Determine the [X, Y] coordinate at the center of the cell enclosing the given text.  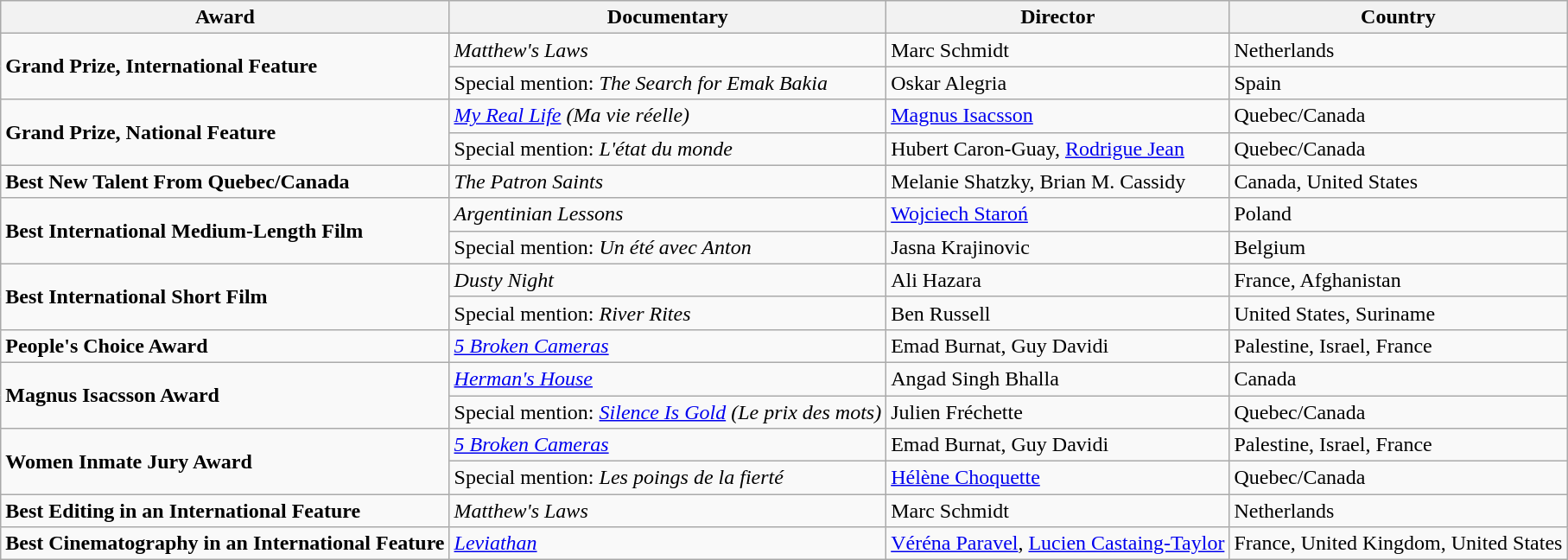
Oskar Alegria [1057, 83]
Special mention: Un été avec Anton [668, 247]
Grand Prize, National Feature [225, 132]
Herman's House [668, 379]
Canada, United States [1398, 181]
Best International Short Film [225, 296]
Special mention: River Rites [668, 313]
Angad Singh Bhalla [1057, 379]
Hélène Choquette [1057, 478]
Julien Fréchette [1057, 412]
Ben Russell [1057, 313]
Best Editing in an International Feature [225, 511]
Best International Medium-Length Film [225, 231]
Director [1057, 17]
France, United Kingdom, United States [1398, 544]
Special mention: L'état du monde [668, 149]
Canada [1398, 379]
My Real Life (Ma vie réelle) [668, 116]
Poland [1398, 214]
Argentinian Lessons [668, 214]
Award [225, 17]
France, Afghanistan [1398, 280]
People's Choice Award [225, 346]
Magnus Isacsson [1057, 116]
Country [1398, 17]
Hubert Caron-Guay, Rodrigue Jean [1057, 149]
Grand Prize, International Feature [225, 67]
Best Cinematography in an International Feature [225, 544]
Women Inmate Jury Award [225, 461]
Véréna Paravel, Lucien Castaing-Taylor [1057, 544]
Magnus Isacsson Award [225, 395]
Wojciech Staroń [1057, 214]
Special mention: The Search for Emak Bakia [668, 83]
Ali Hazara [1057, 280]
Melanie Shatzky, Brian M. Cassidy [1057, 181]
Documentary [668, 17]
Dusty Night [668, 280]
Best New Talent From Quebec/Canada [225, 181]
Jasna Krajinovic [1057, 247]
Leviathan [668, 544]
Belgium [1398, 247]
United States, Suriname [1398, 313]
Spain [1398, 83]
Special mention: Silence Is Gold (Le prix des mots) [668, 412]
Special mention: Les poings de la fierté [668, 478]
The Patron Saints [668, 181]
